Search for the cell housing the specified text and yield its (X, Y) center coordinate. 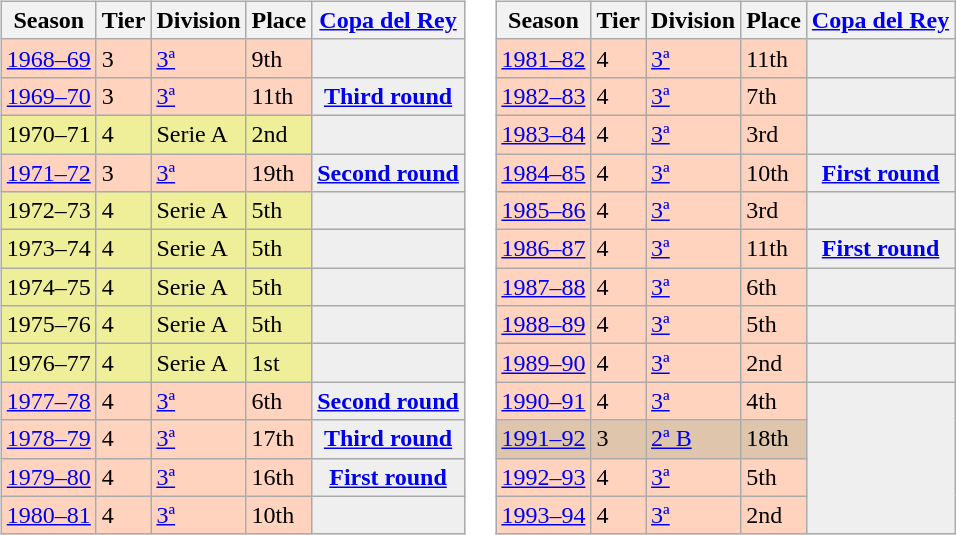
7th (774, 96)
9th (279, 58)
1979–80 (48, 477)
2ª B (694, 439)
17th (279, 439)
1988–89 (544, 325)
1993–94 (544, 515)
1976–77 (48, 363)
1978–79 (48, 439)
1992–93 (544, 477)
1970–71 (48, 134)
1987–88 (544, 287)
1971–72 (48, 173)
16th (279, 477)
1985–86 (544, 211)
1984–85 (544, 173)
1974–75 (48, 287)
1990–91 (544, 401)
1983–84 (544, 134)
4th (774, 401)
19th (279, 173)
1977–78 (48, 401)
1980–81 (48, 515)
1991–92 (544, 439)
1981–82 (544, 58)
1982–83 (544, 96)
1975–76 (48, 325)
1989–90 (544, 363)
1973–74 (48, 249)
18th (774, 439)
1st (279, 363)
1969–70 (48, 96)
1968–69 (48, 58)
1972–73 (48, 211)
1986–87 (544, 249)
